Find where the given text appears and provide that cell's center as [X, Y] coordinate. 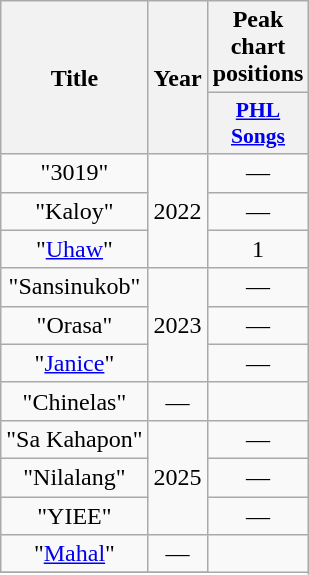
Title [74, 78]
"Janice" [74, 363]
"Orasa" [74, 325]
PHLSongs [258, 124]
"Kaloy" [74, 211]
"3019" [74, 173]
1 [258, 249]
"Uhaw" [74, 249]
"Mahal" [74, 554]
"Sa Kahapon" [74, 439]
2025 [178, 477]
2023 [178, 325]
2022 [178, 211]
"Sansinukob" [74, 287]
"YIEE" [74, 515]
"Nilalang" [74, 477]
Year [178, 78]
Peak chart positions [258, 47]
"Chinelas" [74, 401]
